Pinpoint the cell where the given text exists, returning its [x, y] midpoint coordinate. 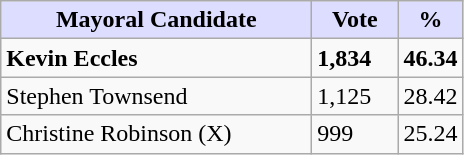
1,125 [355, 96]
Stephen Townsend [156, 96]
Vote [355, 20]
999 [355, 134]
% [430, 20]
Mayoral Candidate [156, 20]
46.34 [430, 58]
25.24 [430, 134]
28.42 [430, 96]
Kevin Eccles [156, 58]
Christine Robinson (X) [156, 134]
1,834 [355, 58]
